Detect which cell encompasses the target text, then output its (x, y) center coordinate. 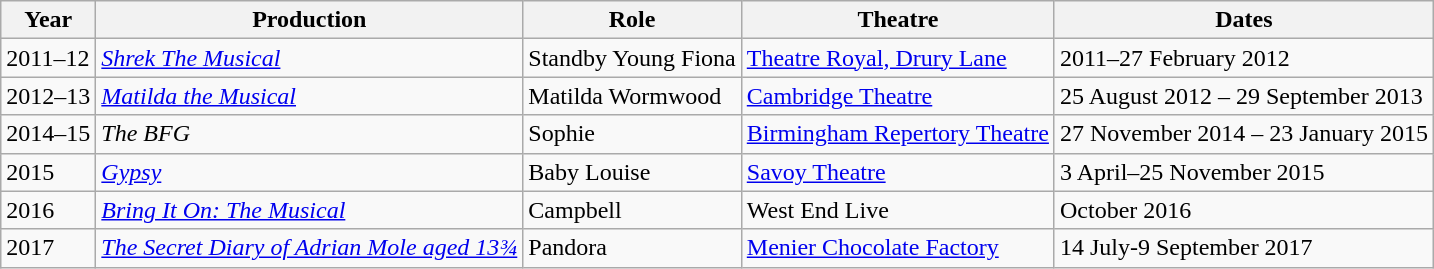
2011–12 (48, 58)
27 November 2014 – 23 January 2015 (1244, 134)
Savoy Theatre (898, 172)
October 2016 (1244, 210)
Year (48, 20)
2011–27 February 2012 (1244, 58)
2012–13 (48, 96)
Dates (1244, 20)
2017 (48, 248)
Birmingham Repertory Theatre (898, 134)
Pandora (632, 248)
Matilda Wormwood (632, 96)
West End Live (898, 210)
Role (632, 20)
The BFG (310, 134)
Standby Young Fiona (632, 58)
Cambridge Theatre (898, 96)
Gypsy (310, 172)
Theatre (898, 20)
Shrek The Musical (310, 58)
2016 (48, 210)
Production (310, 20)
2015 (48, 172)
14 July-9 September 2017 (1244, 248)
3 April–25 November 2015 (1244, 172)
Campbell (632, 210)
The Secret Diary of Adrian Mole aged 13¾ (310, 248)
Menier Chocolate Factory (898, 248)
Bring It On: The Musical (310, 210)
Matilda the Musical (310, 96)
2014–15 (48, 134)
25 August 2012 – 29 September 2013 (1244, 96)
Baby Louise (632, 172)
Theatre Royal, Drury Lane (898, 58)
Sophie (632, 134)
